Find where the given text appears and provide that cell's center as [X, Y] coordinate. 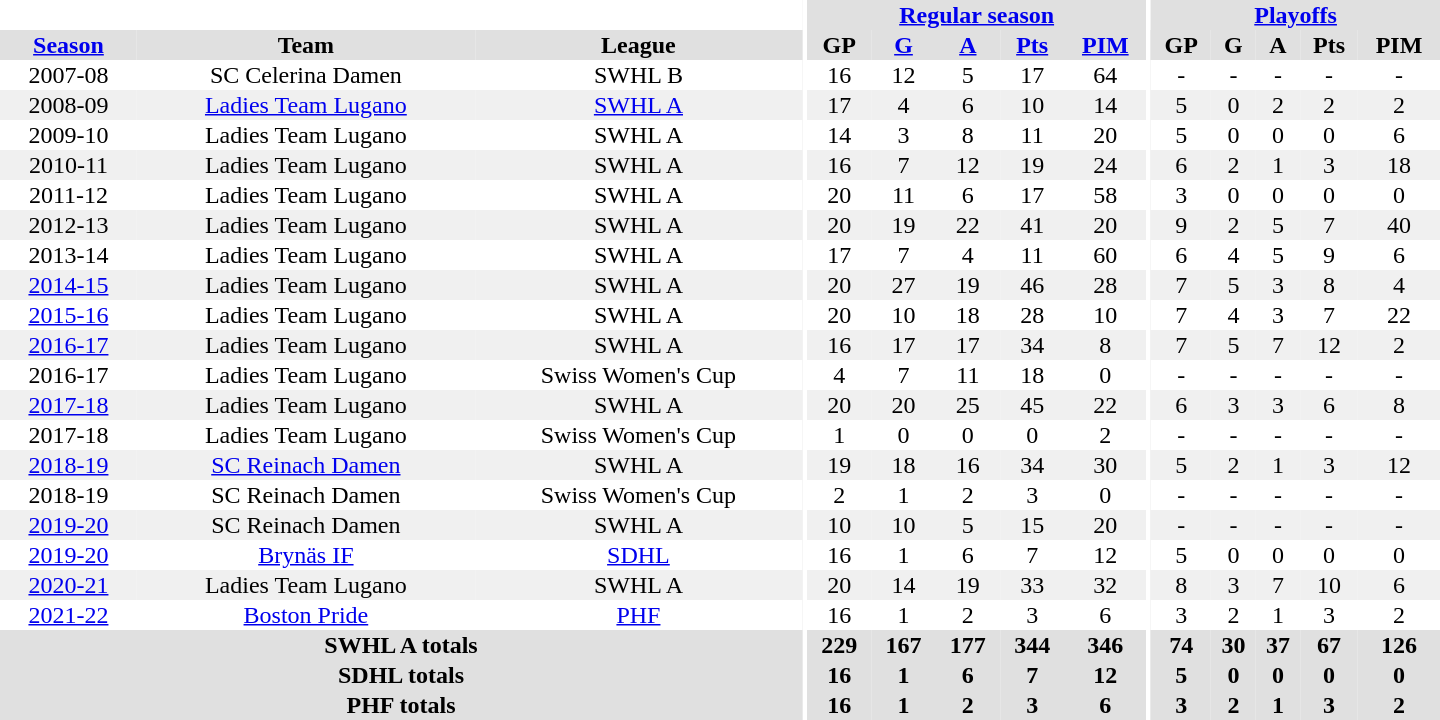
SC Celerina Damen [306, 75]
2010-11 [68, 165]
2012-13 [68, 225]
32 [1105, 585]
229 [839, 645]
167 [903, 645]
64 [1105, 75]
SDHL totals [401, 675]
2014-15 [68, 285]
58 [1105, 195]
League [638, 45]
25 [968, 405]
27 [903, 285]
37 [1278, 645]
344 [1032, 645]
SWHL B [638, 75]
PHF [638, 615]
2021-22 [68, 615]
Team [306, 45]
46 [1032, 285]
2015-16 [68, 315]
Brynäs IF [306, 555]
PHF totals [401, 705]
177 [968, 645]
Playoffs [1296, 15]
15 [1032, 525]
41 [1032, 225]
346 [1105, 645]
2020-21 [68, 585]
24 [1105, 165]
74 [1181, 645]
SWHL A totals [401, 645]
Regular season [976, 15]
2009-10 [68, 135]
33 [1032, 585]
2011-12 [68, 195]
126 [1399, 645]
60 [1105, 255]
67 [1329, 645]
Boston Pride [306, 615]
Season [68, 45]
45 [1032, 405]
SDHL [638, 555]
2008-09 [68, 105]
2013-14 [68, 255]
2007-08 [68, 75]
40 [1399, 225]
